Capture the cell that displays the provided text and extract its (x, y) central coordinate. 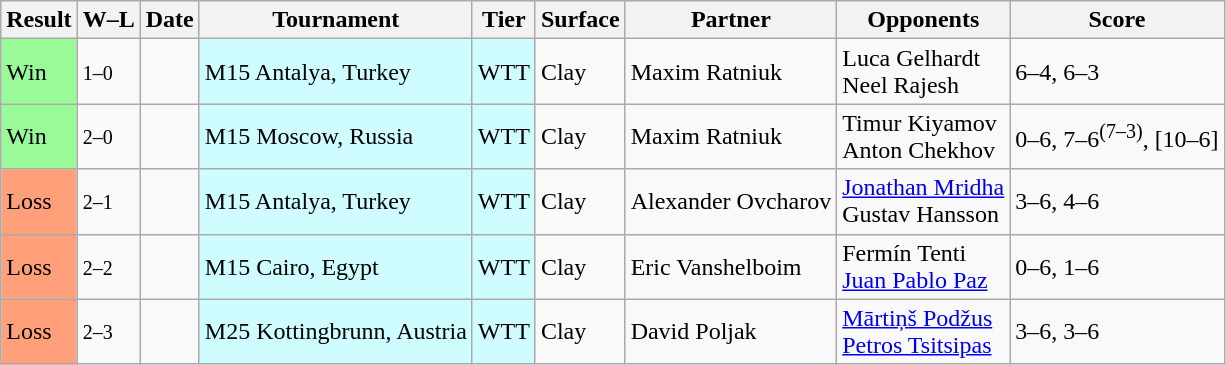
Tournament (336, 20)
Partner (731, 20)
M25 Kottingbrunn, Austria (336, 332)
Timur Kiyamov Anton Chekhov (924, 136)
1–0 (108, 72)
2–1 (108, 202)
Surface (580, 20)
0–6, 7–6(7–3), [10–6] (1117, 136)
David Poljak (731, 332)
W–L (108, 20)
Luca Gelhardt Neel Rajesh (924, 72)
3–6, 4–6 (1117, 202)
2–0 (108, 136)
Opponents (924, 20)
Mārtiņš Podžus Petros Tsitsipas (924, 332)
Tier (504, 20)
0–6, 1–6 (1117, 266)
Eric Vanshelboim (731, 266)
2–2 (108, 266)
Fermín Tenti Juan Pablo Paz (924, 266)
Alexander Ovcharov (731, 202)
Score (1117, 20)
3–6, 3–6 (1117, 332)
M15 Moscow, Russia (336, 136)
Date (170, 20)
Jonathan Mridha Gustav Hansson (924, 202)
Result (39, 20)
2–3 (108, 332)
6–4, 6–3 (1117, 72)
M15 Cairo, Egypt (336, 266)
